Search for the cell housing the specified text and yield its (X, Y) center coordinate. 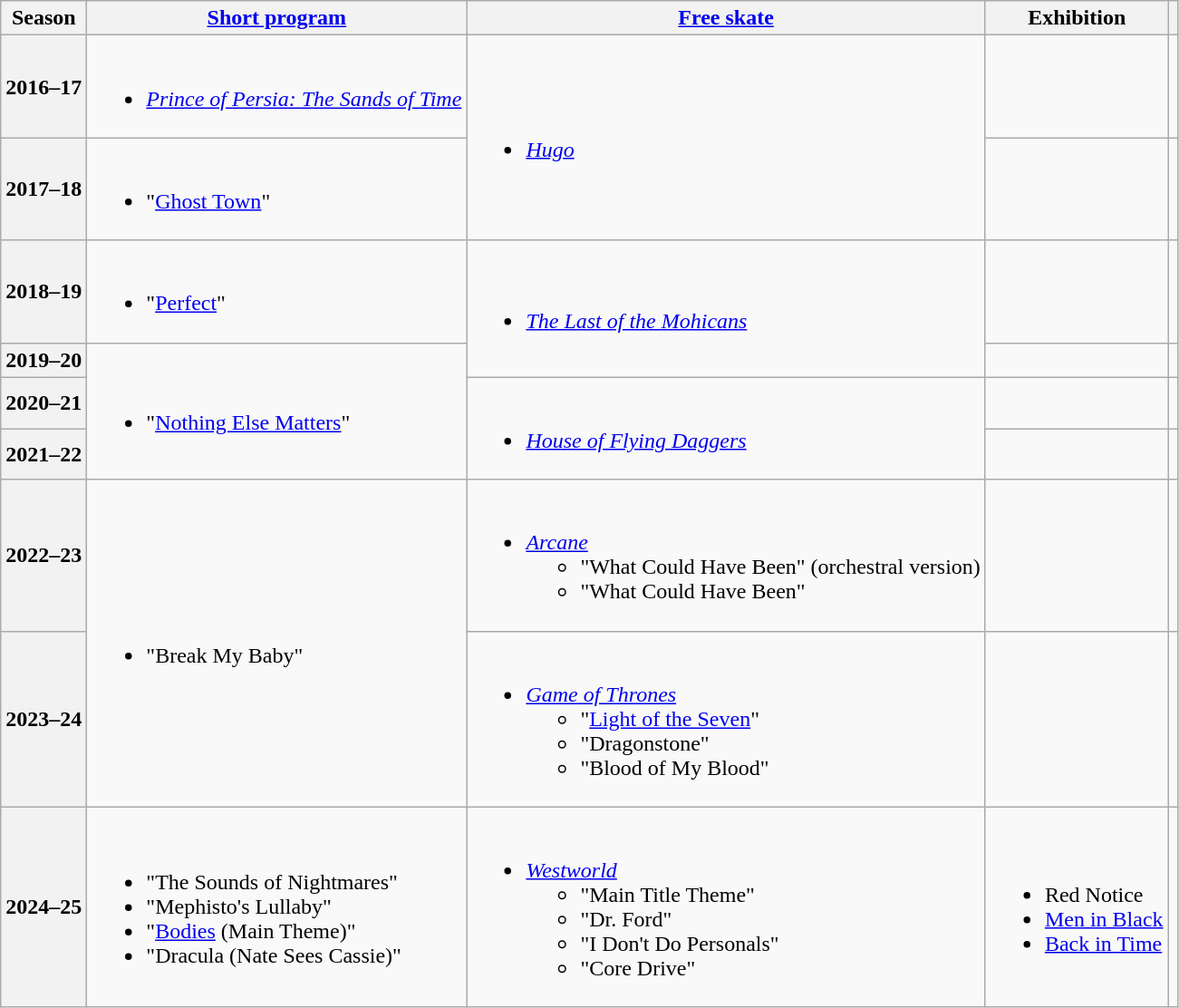
2020–21 (43, 402)
Hugo (727, 138)
2021–22 (43, 455)
2017–18 (43, 189)
2016–17 (43, 87)
2018–19 (43, 292)
Arcane"What Could Have Been" (orchestral version)"What Could Have Been" (727, 555)
The Last of the Mohicans (727, 308)
"Perfect" (277, 292)
Short program (277, 18)
House of Flying Daggers (727, 428)
Free skate (727, 18)
2024–25 (43, 906)
2022–23 (43, 555)
"Ghost Town" (277, 189)
"Nothing Else Matters" (277, 412)
Exhibition (1077, 18)
2023–24 (43, 719)
Game of Thrones"Light of the Seven""Dragonstone""Blood of My Blood" (727, 719)
"Break My Baby" (277, 644)
Red Notice Men in Black Back in Time (1077, 906)
"The Sounds of Nightmares" "Mephisto's Lullaby" "Bodies (Main Theme)" "Dracula (Nate Sees Cassie)" (277, 906)
2019–20 (43, 360)
Season (43, 18)
Westworld"Main Title Theme""Dr. Ford""I Don't Do Personals""Core Drive" (727, 906)
Prince of Persia: The Sands of Time (277, 87)
